Provide the [X, Y] coordinate of the cell's center where the given text is located.  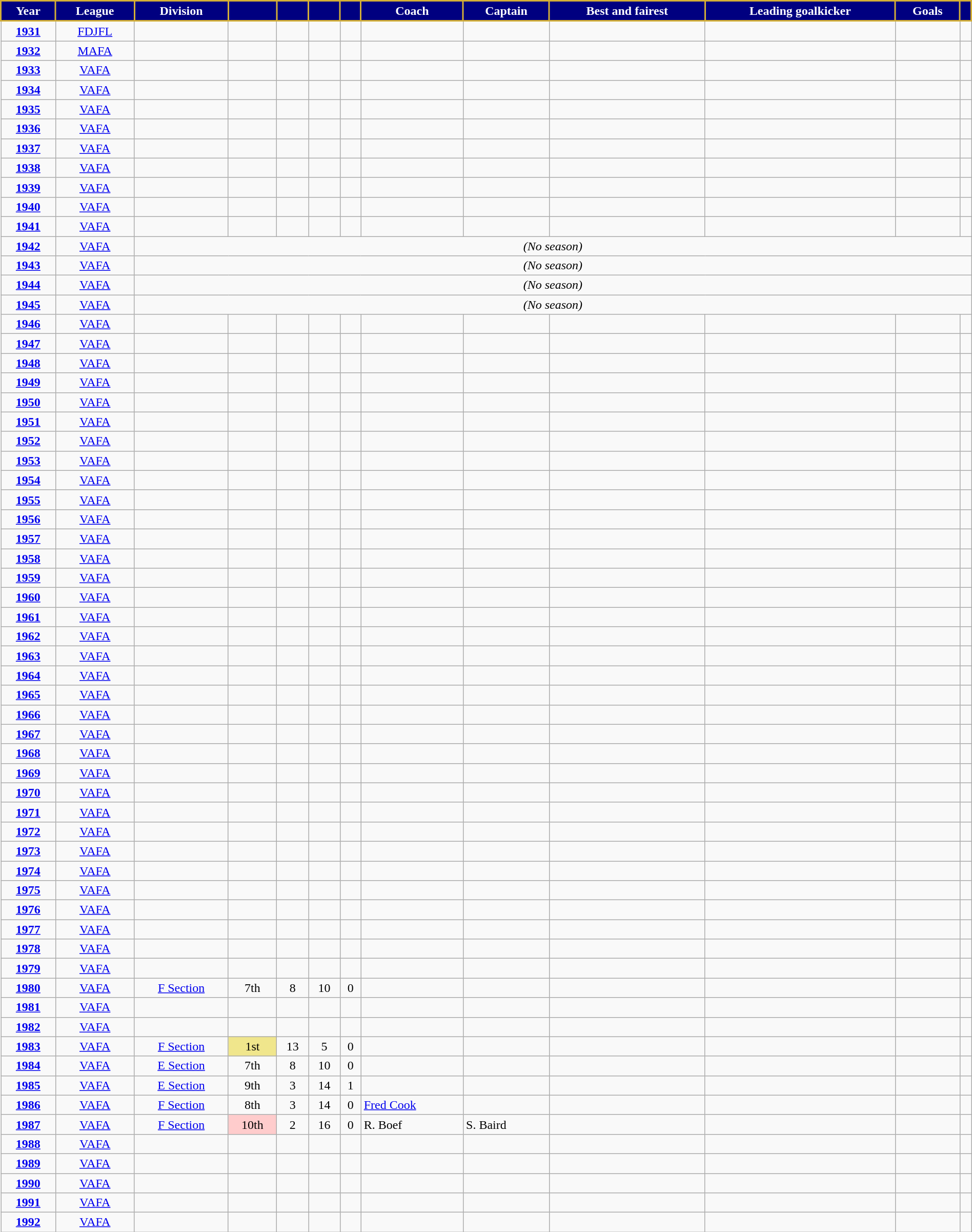
2 [293, 1124]
League [95, 11]
Coach [412, 11]
1975 [29, 890]
1985 [29, 1085]
1961 [29, 617]
1982 [29, 1027]
1942 [29, 246]
10th [252, 1124]
1980 [29, 988]
1st [252, 1046]
1976 [29, 910]
1988 [29, 1144]
Best and fairest [627, 11]
1970 [29, 792]
1935 [29, 109]
1944 [29, 285]
1990 [29, 1183]
FDJFL [95, 31]
1979 [29, 968]
1969 [29, 773]
1968 [29, 753]
Leading goalkicker [800, 11]
1931 [29, 31]
S. Baird [507, 1124]
1955 [29, 500]
1937 [29, 148]
1960 [29, 598]
13 [293, 1046]
1986 [29, 1105]
1972 [29, 831]
1977 [29, 929]
1953 [29, 461]
1936 [29, 129]
1964 [29, 675]
Year [29, 11]
1940 [29, 207]
Division [181, 11]
1965 [29, 695]
5 [325, 1046]
Captain [507, 11]
1991 [29, 1203]
1963 [29, 656]
Fred Cook [412, 1105]
1981 [29, 1007]
1966 [29, 714]
1978 [29, 949]
1951 [29, 422]
1952 [29, 441]
1992 [29, 1222]
1946 [29, 324]
8th [252, 1105]
1939 [29, 187]
1947 [29, 344]
1989 [29, 1163]
1943 [29, 266]
1954 [29, 480]
1983 [29, 1046]
Goals [928, 11]
1934 [29, 90]
1956 [29, 519]
1941 [29, 226]
1984 [29, 1066]
1959 [29, 578]
1945 [29, 305]
1949 [29, 383]
1957 [29, 539]
1950 [29, 402]
1967 [29, 734]
16 [325, 1124]
1933 [29, 70]
9th [252, 1085]
1958 [29, 559]
MAFA [95, 51]
1962 [29, 637]
1948 [29, 363]
1974 [29, 870]
1938 [29, 168]
1 [351, 1085]
R. Boef [412, 1124]
1932 [29, 51]
1987 [29, 1124]
1973 [29, 851]
1971 [29, 812]
